Capture the cell that displays the provided text and extract its [x, y] central coordinate. 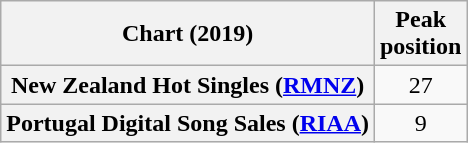
Portugal Digital Song Sales (RIAA) [188, 123]
Peakposition [420, 34]
Chart (2019) [188, 34]
27 [420, 85]
9 [420, 123]
New Zealand Hot Singles (RMNZ) [188, 85]
